Identify which cell holds the provided text, then report its (X, Y) central coordinate. 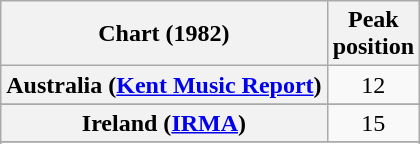
Australia (Kent Music Report) (164, 85)
Peakposition (373, 34)
12 (373, 85)
Ireland (IRMA) (164, 123)
Chart (1982) (164, 34)
15 (373, 123)
